Pinpoint the cell where the given text exists, returning its [X, Y] midpoint coordinate. 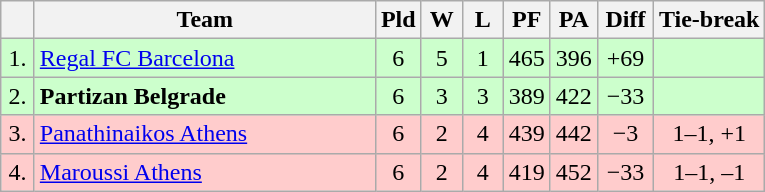
Panathinaikos Athens [204, 134]
Maroussi Athens [204, 172]
439 [526, 134]
3. [18, 134]
442 [574, 134]
2. [18, 96]
1 [482, 58]
L [482, 20]
Diff [625, 20]
Pld [398, 20]
465 [526, 58]
396 [574, 58]
452 [574, 172]
389 [526, 96]
1–1, –1 [709, 172]
+69 [625, 58]
PA [574, 20]
Team [204, 20]
−3 [625, 134]
Tie-break [709, 20]
PF [526, 20]
422 [574, 96]
419 [526, 172]
4. [18, 172]
1. [18, 58]
Partizan Belgrade [204, 96]
1–1, +1 [709, 134]
W [442, 20]
5 [442, 58]
Regal FC Barcelona [204, 58]
